Output the (x, y) coordinate of the center of the cell containing the given text.  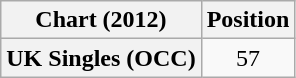
57 (248, 58)
Position (248, 20)
UK Singles (OCC) (101, 58)
Chart (2012) (101, 20)
